Search for the cell housing the specified text and yield its [x, y] center coordinate. 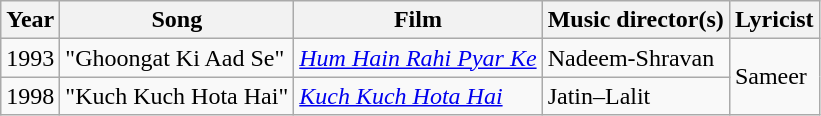
Music director(s) [636, 20]
Year [30, 20]
Jatin–Lalit [636, 96]
"Ghoongat Ki Aad Se" [177, 58]
Film [418, 20]
Hum Hain Rahi Pyar Ke [418, 58]
Sameer [774, 77]
Song [177, 20]
1993 [30, 58]
Kuch Kuch Hota Hai [418, 96]
"Kuch Kuch Hota Hai" [177, 96]
Nadeem-Shravan [636, 58]
1998 [30, 96]
Lyricist [774, 20]
